Capture the cell that displays the provided text and extract its (x, y) central coordinate. 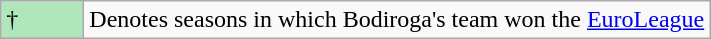
Denotes seasons in which Bodiroga's team won the EuroLeague (397, 20)
† (42, 20)
